Pinpoint the cell where the given text exists, returning its [x, y] midpoint coordinate. 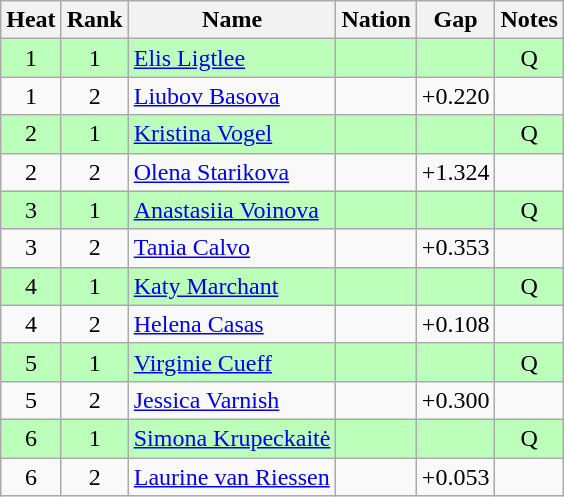
Heat [31, 20]
+1.324 [456, 172]
Tania Calvo [232, 248]
Nation [376, 20]
Katy Marchant [232, 286]
+0.300 [456, 400]
Name [232, 20]
+0.353 [456, 248]
Laurine van Riessen [232, 477]
Simona Krupeckaitė [232, 438]
Gap [456, 20]
Virginie Cueff [232, 362]
+0.220 [456, 96]
Elis Ligtlee [232, 58]
Helena Casas [232, 324]
Kristina Vogel [232, 134]
Jessica Varnish [232, 400]
+0.108 [456, 324]
Rank [94, 20]
+0.053 [456, 477]
Olena Starikova [232, 172]
Anastasiia Voinova [232, 210]
Liubov Basova [232, 96]
Notes [529, 20]
